Return the (X, Y) coordinate for the center point of the cell that contains the specified text.  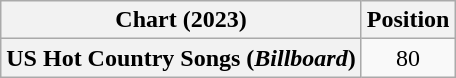
Position (408, 20)
80 (408, 58)
Chart (2023) (181, 20)
US Hot Country Songs (Billboard) (181, 58)
